Find where the given text appears and provide that cell's center as [X, Y] coordinate. 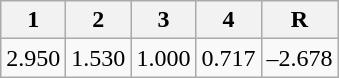
1.000 [164, 58]
2 [98, 20]
0.717 [228, 58]
–2.678 [300, 58]
1.530 [98, 58]
R [300, 20]
2.950 [34, 58]
4 [228, 20]
1 [34, 20]
3 [164, 20]
